Find where the given text appears and provide that cell's center as [x, y] coordinate. 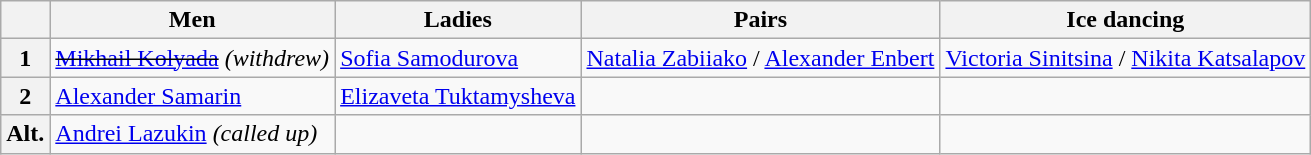
Alt. [26, 134]
Victoria Sinitsina / Nikita Katsalapov [1126, 58]
Pairs [760, 20]
Alexander Samarin [192, 96]
Andrei Lazukin (called up) [192, 134]
Men [192, 20]
1 [26, 58]
Ladies [458, 20]
Sofia Samodurova [458, 58]
Elizaveta Tuktamysheva [458, 96]
Natalia Zabiiako / Alexander Enbert [760, 58]
Ice dancing [1126, 20]
2 [26, 96]
Mikhail Kolyada (withdrew) [192, 58]
